Return the [x, y] coordinate for the center point of the cell that contains the specified text.  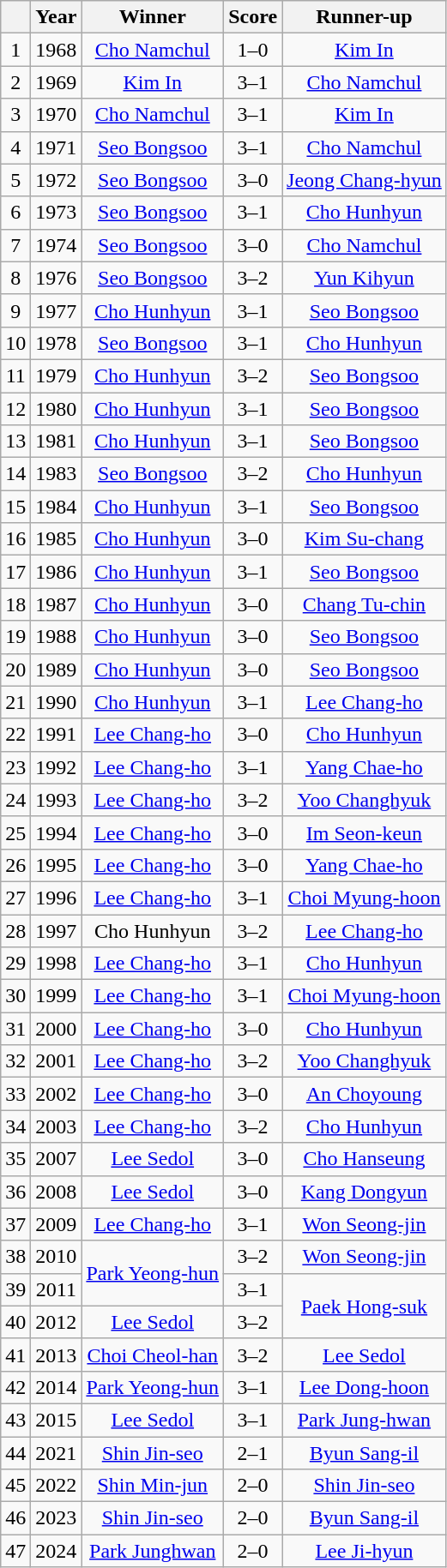
46 [15, 1518]
3 [15, 115]
Winner [153, 17]
22 [15, 735]
Park Jung-hwan [365, 1420]
1997 [57, 930]
6 [15, 213]
9 [15, 310]
An Choyoung [365, 1094]
27 [15, 898]
2012 [57, 1322]
Park Junghwan [153, 1551]
1994 [57, 832]
Cho Hanseung [365, 1159]
25 [15, 832]
1976 [57, 278]
21 [15, 702]
35 [15, 1159]
2007 [57, 1159]
30 [15, 996]
1989 [57, 670]
2014 [57, 1387]
Lee Ji-hyun [365, 1551]
5 [15, 180]
1972 [57, 180]
2002 [57, 1094]
1973 [57, 213]
40 [15, 1322]
13 [15, 442]
11 [15, 375]
10 [15, 343]
1978 [57, 343]
7 [15, 245]
32 [15, 1061]
2015 [57, 1420]
1971 [57, 147]
Year [57, 17]
38 [15, 1257]
1974 [57, 245]
45 [15, 1486]
2011 [57, 1289]
Yun Kihyun [365, 278]
2008 [57, 1192]
1969 [57, 82]
44 [15, 1453]
18 [15, 604]
4 [15, 147]
1–0 [253, 50]
1998 [57, 964]
Kang Dongyun [365, 1192]
2023 [57, 1518]
20 [15, 670]
Shin Min-jun [153, 1486]
42 [15, 1387]
1983 [57, 474]
1968 [57, 50]
2010 [57, 1257]
31 [15, 1029]
19 [15, 637]
1987 [57, 604]
8 [15, 278]
2–1 [253, 1453]
1999 [57, 996]
2003 [57, 1126]
2 [15, 82]
Lee Dong-hoon [365, 1387]
43 [15, 1420]
1981 [57, 442]
Kim Su-chang [365, 539]
2000 [57, 1029]
41 [15, 1355]
28 [15, 930]
1985 [57, 539]
1995 [57, 865]
Runner-up [365, 17]
1990 [57, 702]
2022 [57, 1486]
1984 [57, 507]
1979 [57, 375]
1977 [57, 310]
Im Seon-keun [365, 832]
34 [15, 1126]
2009 [57, 1224]
23 [15, 767]
2021 [57, 1453]
39 [15, 1289]
33 [15, 1094]
Chang Tu-chin [365, 604]
1993 [57, 800]
17 [15, 572]
1986 [57, 572]
Choi Cheol-han [153, 1355]
1996 [57, 898]
2024 [57, 1551]
1988 [57, 637]
1992 [57, 767]
1970 [57, 115]
Jeong Chang-hyun [365, 180]
1 [15, 50]
Paek Hong-suk [365, 1306]
Score [253, 17]
1991 [57, 735]
1980 [57, 409]
16 [15, 539]
14 [15, 474]
2001 [57, 1061]
12 [15, 409]
47 [15, 1551]
24 [15, 800]
37 [15, 1224]
36 [15, 1192]
29 [15, 964]
2013 [57, 1355]
15 [15, 507]
26 [15, 865]
